Return the [X, Y] coordinate for the center point of the cell that contains the specified text.  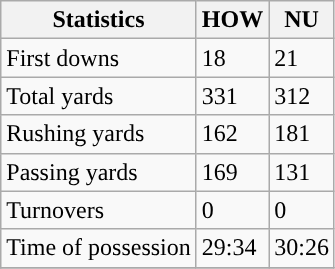
29:34 [232, 248]
21 [302, 58]
181 [302, 134]
162 [232, 134]
Statistics [99, 20]
Turnovers [99, 210]
Total yards [99, 96]
18 [232, 58]
331 [232, 96]
First downs [99, 58]
30:26 [302, 248]
NU [302, 20]
312 [302, 96]
Time of possession [99, 248]
Rushing yards [99, 134]
Passing yards [99, 172]
131 [302, 172]
HOW [232, 20]
169 [232, 172]
